Provide the (x, y) coordinate of the cell's center where the given text is located.  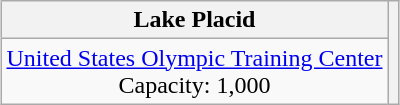
Lake Placid (194, 20)
United States Olympic Training CenterCapacity: 1,000 (194, 72)
